Detect which cell encompasses the target text, then output its [X, Y] center coordinate. 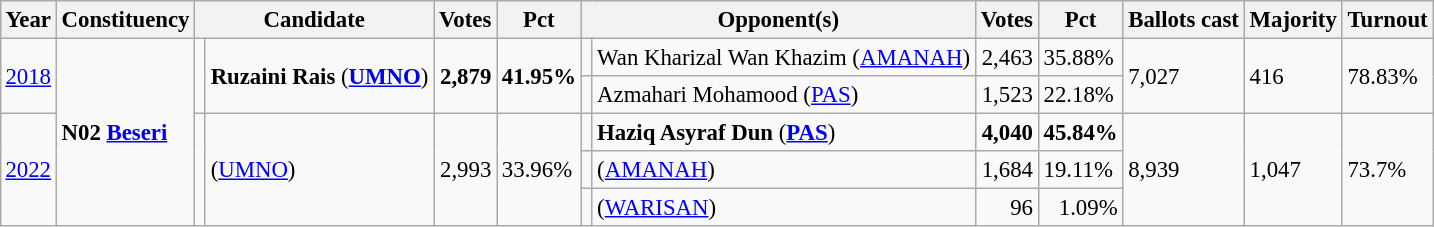
41.95% [540, 76]
(AMANAH) [784, 170]
Constituency [125, 20]
96 [1006, 208]
N02 Beseri [125, 132]
Candidate [314, 20]
416 [1293, 76]
Ballots cast [1184, 20]
2022 [28, 170]
2,463 [1006, 57]
(UMNO) [319, 170]
19.11% [1080, 170]
Opponent(s) [778, 20]
Haziq Asyraf Dun (PAS) [784, 133]
22.18% [1080, 95]
Year [28, 20]
1,523 [1006, 95]
45.84% [1080, 133]
33.96% [540, 170]
8,939 [1184, 170]
Majority [1293, 20]
1,047 [1293, 170]
1.09% [1080, 208]
73.7% [1388, 170]
7,027 [1184, 76]
2018 [28, 76]
2,879 [466, 76]
4,040 [1006, 133]
Wan Kharizal Wan Khazim (AMANAH) [784, 57]
1,684 [1006, 170]
Turnout [1388, 20]
(WARISAN) [784, 208]
2,993 [466, 170]
78.83% [1388, 76]
Azmahari Mohamood (PAS) [784, 95]
35.88% [1080, 57]
Ruzaini Rais (UMNO) [319, 76]
